Determine the [x, y] coordinate at the center of the cell enclosing the given text.  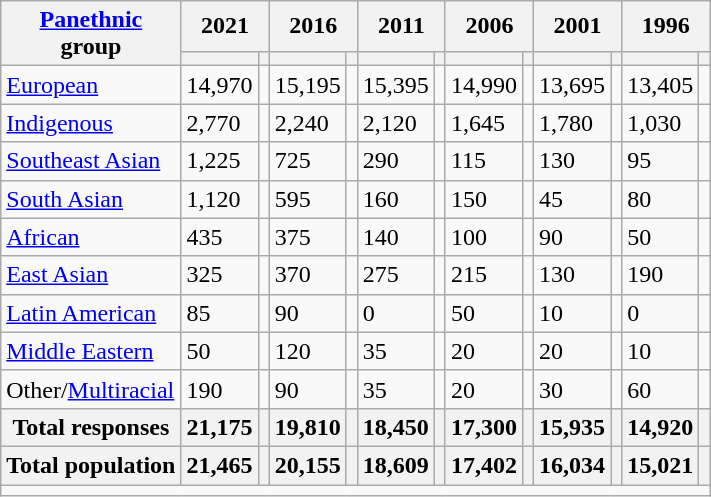
95 [660, 161]
Total population [91, 465]
325 [220, 275]
Other/Multiracial [91, 389]
60 [660, 389]
370 [308, 275]
435 [220, 237]
1,030 [660, 123]
18,450 [396, 427]
140 [396, 237]
15,935 [572, 427]
85 [220, 313]
13,405 [660, 85]
1,120 [220, 199]
19,810 [308, 427]
16,034 [572, 465]
2006 [489, 26]
17,300 [484, 427]
20,155 [308, 465]
15,195 [308, 85]
2016 [313, 26]
725 [308, 161]
1,645 [484, 123]
275 [396, 275]
15,395 [396, 85]
30 [572, 389]
160 [396, 199]
2021 [225, 26]
European [91, 85]
1,225 [220, 161]
13,695 [572, 85]
South Asian [91, 199]
2,120 [396, 123]
Middle Eastern [91, 351]
375 [308, 237]
21,465 [220, 465]
2,770 [220, 123]
Southeast Asian [91, 161]
14,990 [484, 85]
1996 [666, 26]
150 [484, 199]
80 [660, 199]
15,021 [660, 465]
18,609 [396, 465]
17,402 [484, 465]
1,780 [572, 123]
21,175 [220, 427]
100 [484, 237]
Panethnicgroup [91, 34]
45 [572, 199]
215 [484, 275]
120 [308, 351]
2011 [401, 26]
14,970 [220, 85]
Indigenous [91, 123]
2,240 [308, 123]
14,920 [660, 427]
290 [396, 161]
Total responses [91, 427]
African [91, 237]
East Asian [91, 275]
Latin American [91, 313]
595 [308, 199]
115 [484, 161]
2001 [578, 26]
